Return the (X, Y) coordinate for the center point of the cell that contains the specified text.  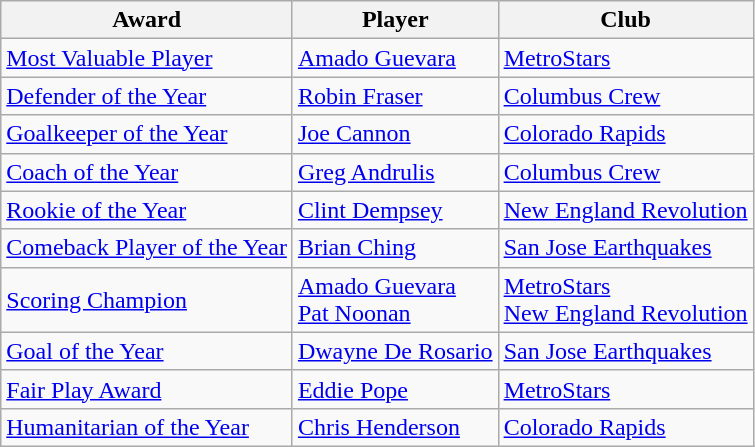
Humanitarian of the Year (147, 427)
Defender of the Year (147, 96)
New England Revolution (626, 210)
Comeback Player of the Year (147, 248)
Amado Guevara Pat Noonan (395, 300)
Coach of the Year (147, 172)
Joe Cannon (395, 134)
Scoring Champion (147, 300)
Brian Ching (395, 248)
Chris Henderson (395, 427)
Club (626, 20)
Rookie of the Year (147, 210)
Greg Andrulis (395, 172)
MetroStars New England Revolution (626, 300)
Award (147, 20)
Goal of the Year (147, 351)
Clint Dempsey (395, 210)
Fair Play Award (147, 389)
Robin Fraser (395, 96)
Player (395, 20)
Amado Guevara (395, 58)
Goalkeeper of the Year (147, 134)
Most Valuable Player (147, 58)
Eddie Pope (395, 389)
Dwayne De Rosario (395, 351)
